Identify which cell holds the provided text, then report its [X, Y] central coordinate. 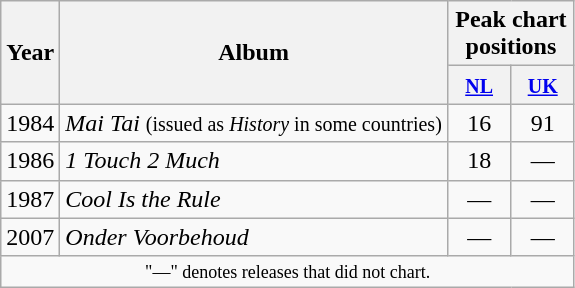
Mai Tai (issued as History in some countries) [254, 123]
"—" denotes releases that did not chart. [288, 272]
2007 [30, 237]
1984 [30, 123]
18 [479, 161]
Year [30, 52]
1 Touch 2 Much [254, 161]
Peak chart positions [510, 34]
1987 [30, 199]
NL [479, 85]
16 [479, 123]
1986 [30, 161]
Cool Is the Rule [254, 199]
91 [543, 123]
UK [543, 85]
Album [254, 52]
Onder Voorbehoud [254, 237]
